For the text-containing cell, return its midpoint in [X, Y] coordinate format. 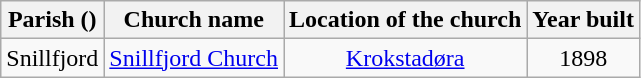
Church name [194, 20]
Location of the church [406, 20]
1898 [584, 58]
Parish () [52, 20]
Snillfjord [52, 58]
Snillfjord Church [194, 58]
Year built [584, 20]
Krokstadøra [406, 58]
